Return [X, Y] of the center of cell containing provided text 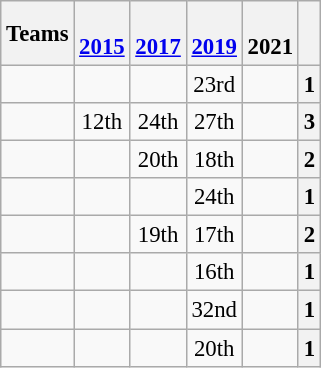
2021 [270, 34]
17th [214, 235]
18th [214, 160]
3 [309, 122]
32nd [214, 310]
27th [214, 122]
2015 [102, 34]
12th [102, 122]
2019 [214, 34]
2017 [158, 34]
Teams [38, 34]
19th [158, 235]
16th [214, 273]
23rd [214, 85]
